From the cell containing the given text, extract its center point as [X, Y] coordinate. 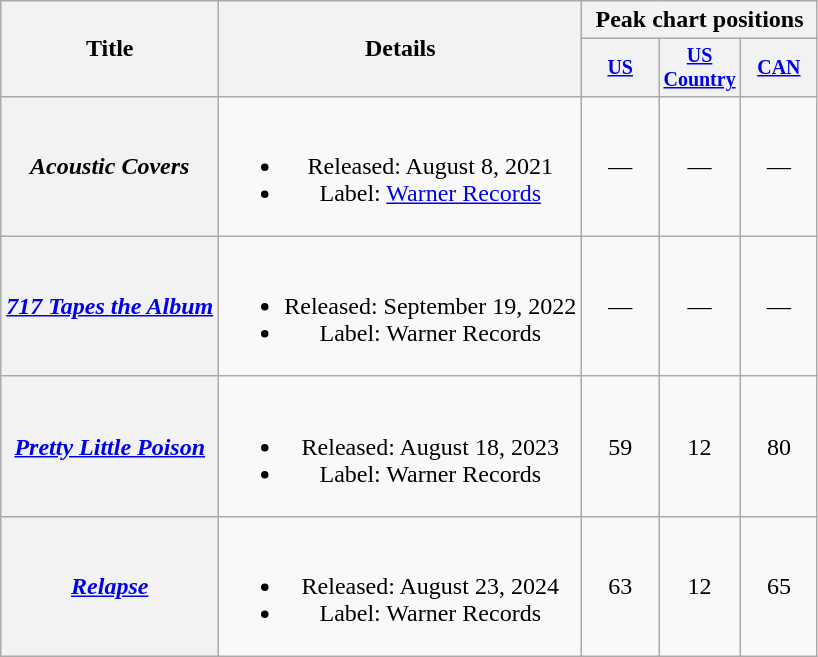
65 [778, 586]
59 [620, 446]
717 Tapes the Album [110, 306]
Details [400, 49]
Released: August 8, 2021Label: Warner Records [400, 166]
US [620, 68]
Released: August 18, 2023Label: Warner Records [400, 446]
Released: September 19, 2022Label: Warner Records [400, 306]
Relapse [110, 586]
Released: August 23, 2024Label: Warner Records [400, 586]
63 [620, 586]
Title [110, 49]
Peak chart positions [700, 20]
Acoustic Covers [110, 166]
USCountry [700, 68]
Pretty Little Poison [110, 446]
CAN [778, 68]
80 [778, 446]
